Detect which cell encompasses the target text, then output its (X, Y) center coordinate. 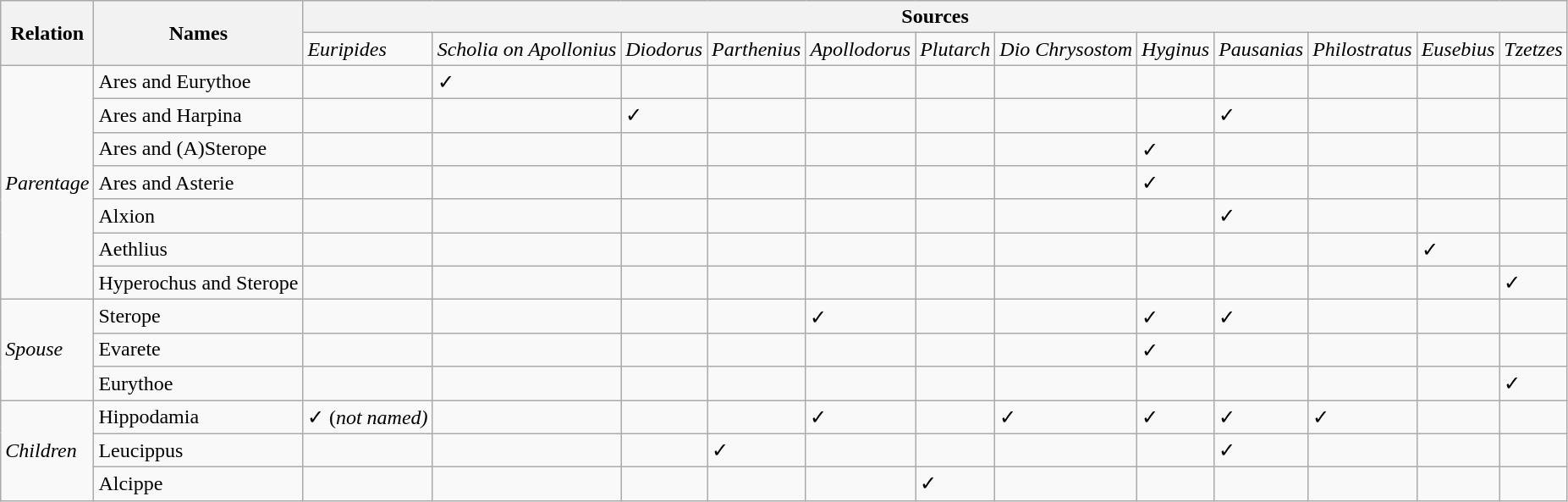
Apollodorus (861, 49)
Names (198, 33)
✓ (not named) (367, 416)
Tzetzes (1533, 49)
Ares and (A)Sterope (198, 149)
Children (47, 450)
Plutarch (955, 49)
Hyginus (1176, 49)
Sterope (198, 317)
Leucippus (198, 450)
Sources (935, 17)
Spouse (47, 350)
Eurythoe (198, 383)
Ares and Asterie (198, 183)
Parentage (47, 183)
Relation (47, 33)
Alcippe (198, 484)
Dio Chrysostom (1066, 49)
Alxion (198, 216)
Philostratus (1362, 49)
Diodorus (664, 49)
Parthenius (756, 49)
Pausanias (1261, 49)
Hyperochus and Sterope (198, 283)
Evarete (198, 350)
Aethlius (198, 250)
Scholia on Apollonius (526, 49)
Ares and Harpina (198, 115)
Eusebius (1458, 49)
Euripides (367, 49)
Ares and Eurythoe (198, 82)
Hippodamia (198, 416)
